Return [X, Y] of the center of cell containing provided text 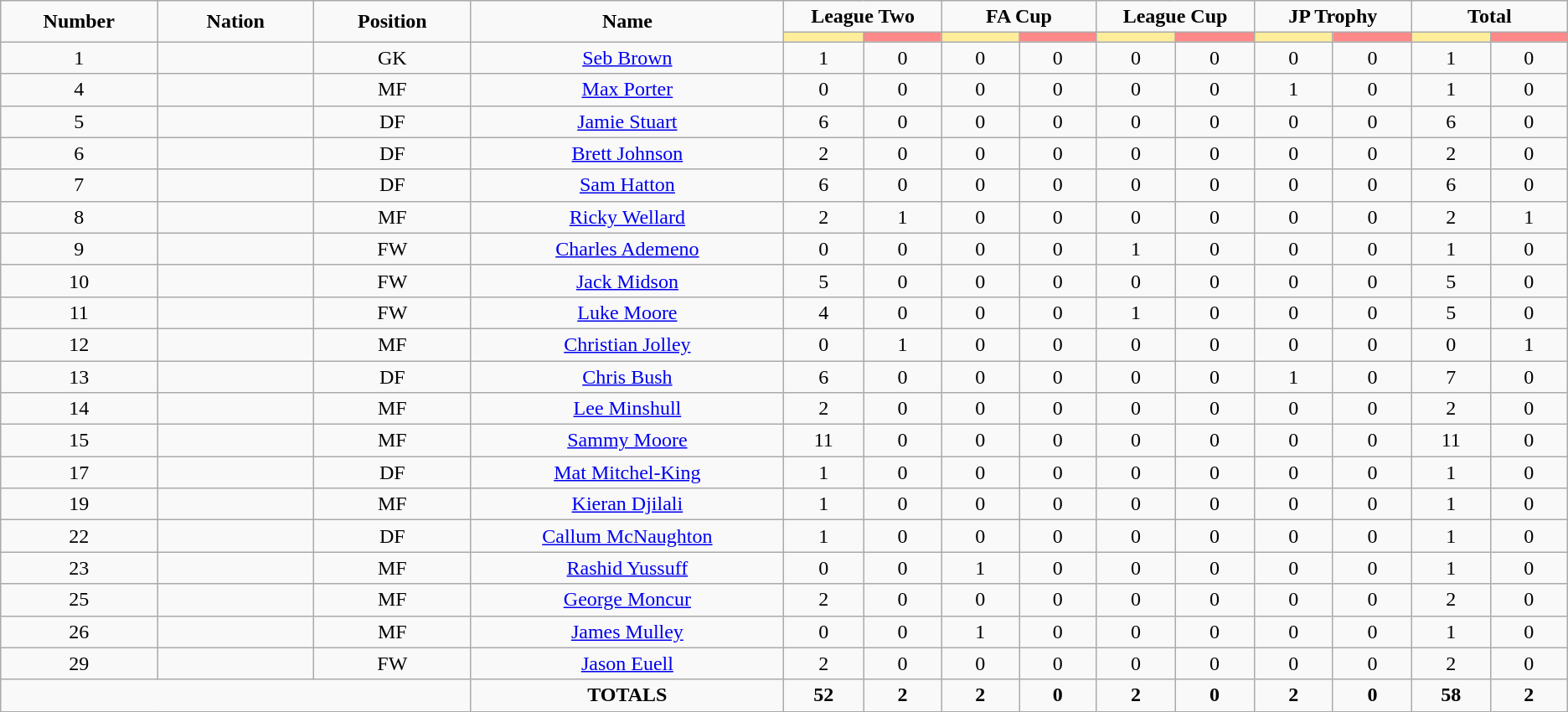
Brett Johnson [627, 153]
52 [824, 695]
Name [627, 22]
Christian Jolley [627, 344]
12 [79, 344]
Jason Euell [627, 663]
10 [79, 281]
James Mulley [627, 632]
Seb Brown [627, 58]
Lee Minshull [627, 409]
19 [79, 504]
Nation [236, 22]
58 [1451, 695]
22 [79, 536]
Mat Mitchel-King [627, 472]
Max Porter [627, 90]
Rashid Yussuff [627, 568]
13 [79, 376]
League Two [863, 17]
29 [79, 663]
George Moncur [627, 600]
Kieran Djilali [627, 504]
Callum McNaughton [627, 536]
TOTALS [627, 695]
FA Cup [1019, 17]
8 [79, 217]
Sam Hatton [627, 185]
Ricky Wellard [627, 217]
14 [79, 409]
Position [392, 22]
Charles Ademeno [627, 249]
Sammy Moore [627, 441]
26 [79, 632]
Jamie Stuart [627, 121]
Number [79, 22]
9 [79, 249]
Luke Moore [627, 312]
Jack Midson [627, 281]
Total [1489, 17]
Chris Bush [627, 376]
15 [79, 441]
GK [392, 58]
23 [79, 568]
17 [79, 472]
League Cup [1175, 17]
JP Trophy [1333, 17]
25 [79, 600]
